Detect which cell encompasses the target text, then output its (x, y) center coordinate. 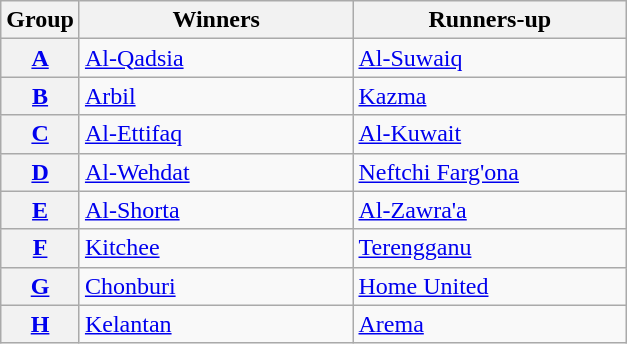
Al-Kuwait (490, 134)
Group (40, 20)
Al-Qadsia (216, 58)
Winners (216, 20)
Terengganu (490, 248)
C (40, 134)
A (40, 58)
Al-Ettifaq (216, 134)
Neftchi Farg'ona (490, 172)
F (40, 248)
Arbil (216, 96)
B (40, 96)
Kelantan (216, 324)
Al-Suwaiq (490, 58)
Runners-up (490, 20)
D (40, 172)
Al-Wehdat (216, 172)
Al-Shorta (216, 210)
Kazma (490, 96)
Home United (490, 286)
E (40, 210)
Arema (490, 324)
Al-Zawra'a (490, 210)
G (40, 286)
Chonburi (216, 286)
Kitchee (216, 248)
H (40, 324)
